Return the [X, Y] coordinate for the center point of the cell that contains the specified text.  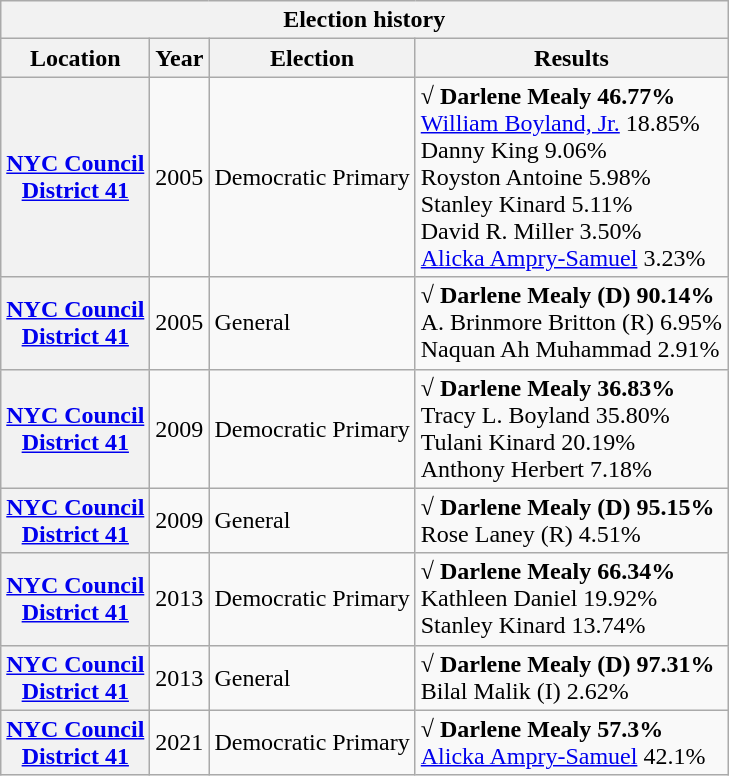
√ Darlene Mealy (D) 90.14%A. Brinmore Britton (R) 6.95%Naquan Ah Muhammad 2.91% [571, 323]
√ Darlene Mealy (D) 97.31%Bilal Malik (I) 2.62% [571, 678]
2021 [180, 742]
Year [180, 58]
Results [571, 58]
Election history [364, 20]
√ Darlene Mealy 57.3%Alicka Ampry-Samuel 42.1% [571, 742]
√ Darlene Mealy 36.83%Tracy L. Boyland 35.80%Tulani Kinard 20.19%Anthony Herbert 7.18% [571, 428]
√ Darlene Mealy 66.34%Kathleen Daniel 19.92%Stanley Kinard 13.74% [571, 599]
Election [312, 58]
√ Darlene Mealy (D) 95.15%Rose Laney (R) 4.51% [571, 520]
Location [76, 58]
